Return (x, y) of the center of cell containing provided text 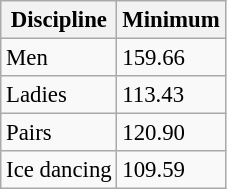
Men (59, 58)
120.90 (171, 133)
Pairs (59, 133)
Ladies (59, 95)
113.43 (171, 95)
Minimum (171, 20)
109.59 (171, 170)
Ice dancing (59, 170)
Discipline (59, 20)
159.66 (171, 58)
